Search for the cell housing the specified text and yield its [x, y] center coordinate. 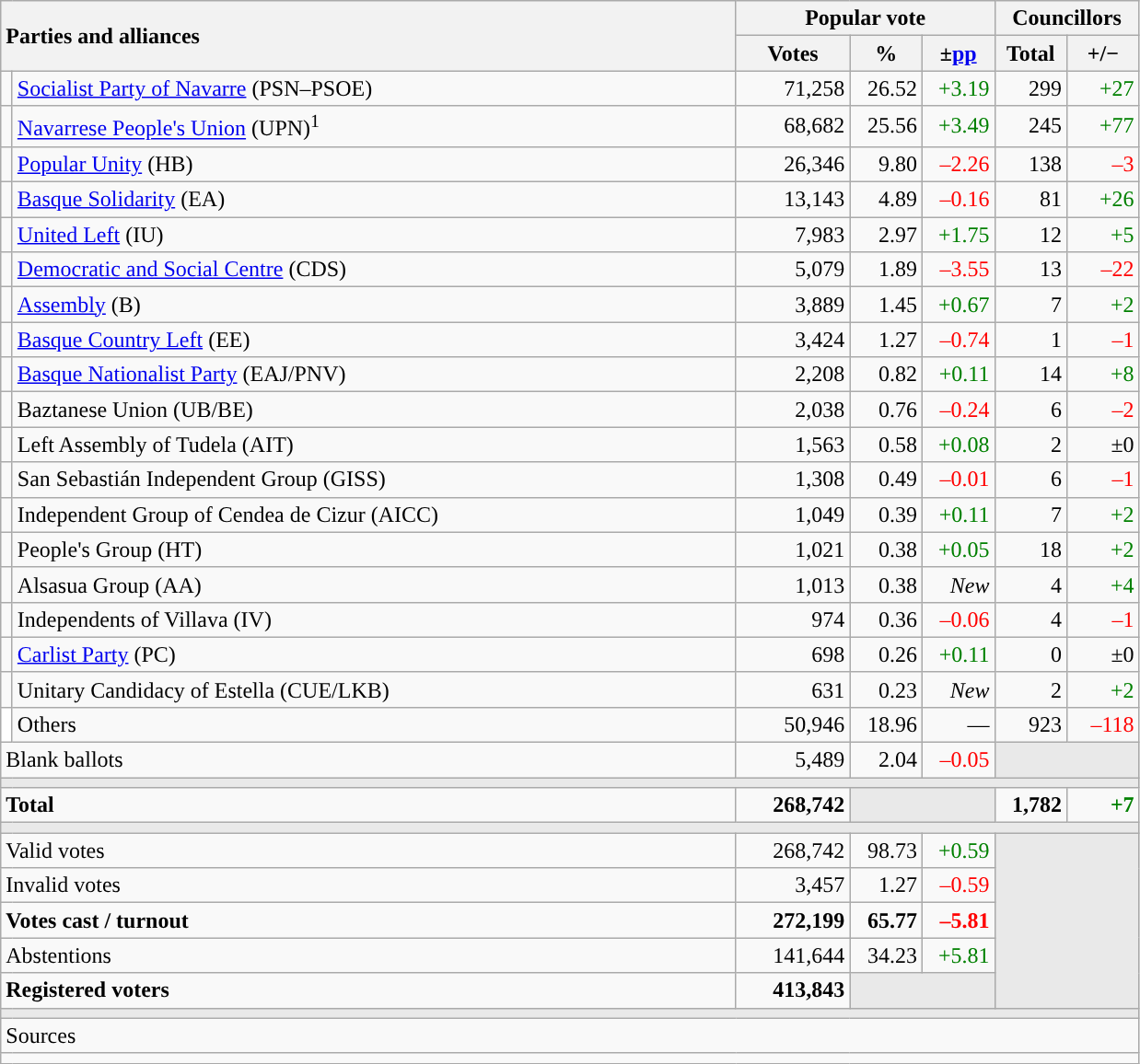
50,946 [793, 724]
Alsasua Group (AA) [374, 584]
26,346 [793, 164]
2,208 [793, 375]
2.97 [886, 235]
+7 [1103, 805]
0.26 [886, 654]
Parties and alliances [368, 36]
13,143 [793, 200]
+8 [1103, 375]
–3.55 [958, 270]
–22 [1103, 270]
0.58 [886, 445]
Assembly (B) [374, 305]
+4 [1103, 584]
5,489 [793, 760]
Independent Group of Cendea de Cizur (AICC) [374, 515]
0.76 [886, 410]
Abstentions [368, 955]
1,563 [793, 445]
+0.08 [958, 445]
1,013 [793, 584]
+1.75 [958, 235]
Registered voters [368, 990]
26.52 [886, 88]
14 [1031, 375]
0.36 [886, 619]
–0.59 [958, 885]
People's Group (HT) [374, 549]
Councillors [1066, 18]
+/− [1103, 53]
3,457 [793, 885]
272,199 [793, 920]
5,079 [793, 270]
Democratic and Social Centre (CDS) [374, 270]
–0.24 [958, 410]
–118 [1103, 724]
138 [1031, 164]
1,308 [793, 480]
–0.01 [958, 480]
9.80 [886, 164]
923 [1031, 724]
0.39 [886, 515]
1 [1031, 340]
–0.05 [958, 760]
–0.74 [958, 340]
1.45 [886, 305]
1.89 [886, 270]
141,644 [793, 955]
+77 [1103, 127]
United Left (IU) [374, 235]
Left Assembly of Tudela (AIT) [374, 445]
Votes [793, 53]
Basque Solidarity (EA) [374, 200]
299 [1031, 88]
Baztanese Union (UB/BE) [374, 410]
Blank ballots [368, 760]
18 [1031, 549]
Socialist Party of Navarre (PSN–PSOE) [374, 88]
Votes cast / turnout [368, 920]
Carlist Party (PC) [374, 654]
2.04 [886, 760]
+3.49 [958, 127]
98.73 [886, 850]
Navarrese People's Union (UPN)1 [374, 127]
413,843 [793, 990]
±pp [958, 53]
13 [1031, 270]
12 [1031, 235]
Popular Unity (HB) [374, 164]
3,424 [793, 340]
Others [374, 724]
% [886, 53]
Sources [570, 1035]
65.77 [886, 920]
Basque Nationalist Party (EAJ/PNV) [374, 375]
71,258 [793, 88]
–3 [1103, 164]
Basque Country Left (EE) [374, 340]
+0.59 [958, 850]
974 [793, 619]
81 [1031, 200]
0 [1031, 654]
0.23 [886, 689]
+0.67 [958, 305]
2,038 [793, 410]
1,049 [793, 515]
Unitary Candidacy of Estella (CUE/LKB) [374, 689]
+27 [1103, 88]
+26 [1103, 200]
+5.81 [958, 955]
Independents of Villava (IV) [374, 619]
1,782 [1031, 805]
1,021 [793, 549]
0.49 [886, 480]
Popular vote [866, 18]
18.96 [886, 724]
Invalid votes [368, 885]
Valid votes [368, 850]
0.82 [886, 375]
–0.16 [958, 200]
631 [793, 689]
+3.19 [958, 88]
245 [1031, 127]
4.89 [886, 200]
–2 [1103, 410]
+0.05 [958, 549]
San Sebastián Independent Group (GISS) [374, 480]
— [958, 724]
–5.81 [958, 920]
34.23 [886, 955]
7,983 [793, 235]
25.56 [886, 127]
+5 [1103, 235]
698 [793, 654]
–0.06 [958, 619]
3,889 [793, 305]
–2.26 [958, 164]
68,682 [793, 127]
